For the text-containing cell, return its midpoint in (X, Y) coordinate format. 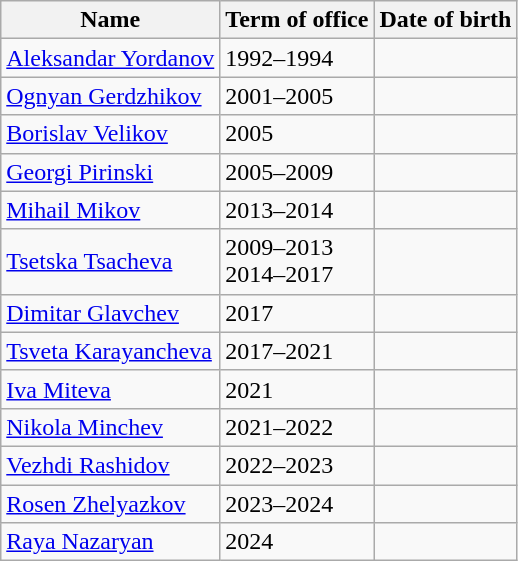
Nikola Minchev (110, 427)
2023–2024 (297, 503)
Iva Miteva (110, 389)
Name (110, 20)
Georgi Pirinski (110, 172)
Dimitar Glavchev (110, 313)
2005 (297, 134)
Mihail Mikov (110, 210)
Ognyan Gerdzhikov (110, 96)
Tsetska Tsacheva (110, 262)
Term of office (297, 20)
Raya Nazaryan (110, 542)
Date of birth (446, 20)
2013–2014 (297, 210)
Rosen Zhelyazkov (110, 503)
2021–2022 (297, 427)
1992–1994 (297, 58)
2021 (297, 389)
2017 (297, 313)
2017–2021 (297, 351)
2024 (297, 542)
2001–2005 (297, 96)
Aleksandar Yordanov (110, 58)
Tsveta Karayancheva (110, 351)
Borislav Velikov (110, 134)
2009–20132014–2017 (297, 262)
Vezhdi Rashidov (110, 465)
2005–2009 (297, 172)
2022–2023 (297, 465)
